Identify which cell holds the provided text, then report its [x, y] central coordinate. 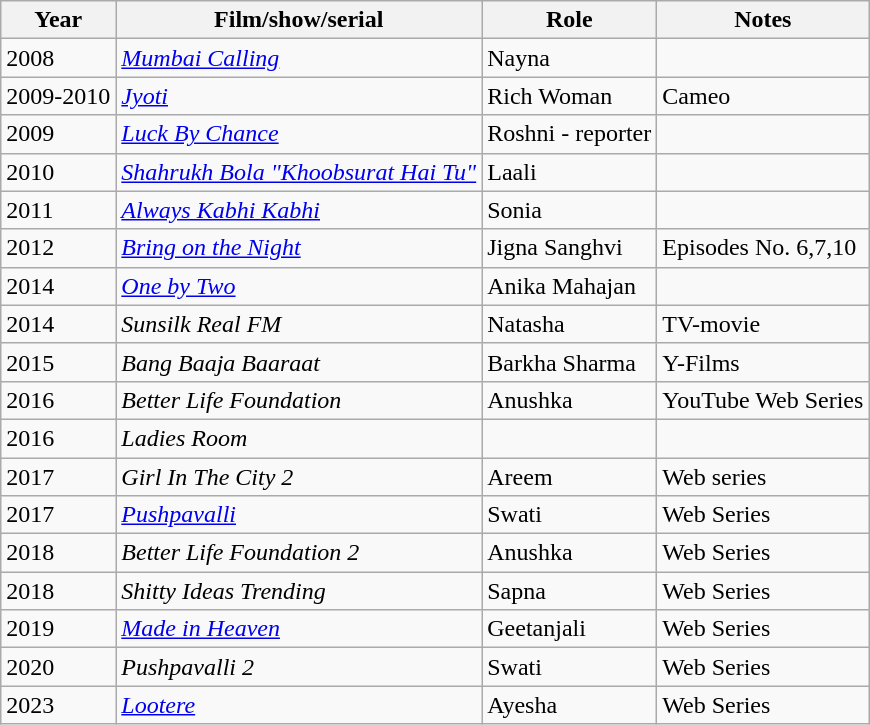
Shitty Ideas Trending [299, 591]
Bang Baaja Baaraat [299, 362]
Geetanjali [570, 629]
Web series [763, 477]
Nayna [570, 58]
Role [570, 20]
Luck By Chance [299, 134]
Lootere [299, 705]
Made in Heaven [299, 629]
2015 [58, 362]
2012 [58, 248]
Better Life Foundation [299, 400]
2011 [58, 210]
Barkha Sharma [570, 362]
Laali [570, 172]
2023 [58, 705]
2008 [58, 58]
TV-movie [763, 324]
Year [58, 20]
Y-Films [763, 362]
2009 [58, 134]
Jyoti [299, 96]
Pushpavalli [299, 515]
Notes [763, 20]
Pushpavalli 2 [299, 667]
Sapna [570, 591]
Girl In The City 2 [299, 477]
Sunsilk Real FM [299, 324]
Natasha [570, 324]
2019 [58, 629]
Shahrukh Bola "Khoobsurat Hai Tu" [299, 172]
Ayesha [570, 705]
2009-2010 [58, 96]
2020 [58, 667]
Film/show/serial [299, 20]
Rich Woman [570, 96]
Cameo [763, 96]
2010 [58, 172]
Bring on the Night [299, 248]
Sonia [570, 210]
Always Kabhi Kabhi [299, 210]
Anika Mahajan [570, 286]
Better Life Foundation 2 [299, 553]
Jigna Sanghvi [570, 248]
One by Two [299, 286]
Mumbai Calling [299, 58]
Roshni - reporter [570, 134]
Areem [570, 477]
Ladies Room [299, 438]
Episodes No. 6,7,10 [763, 248]
YouTube Web Series [763, 400]
